Locate the cell with the specified text and output its [X, Y] center coordinate. 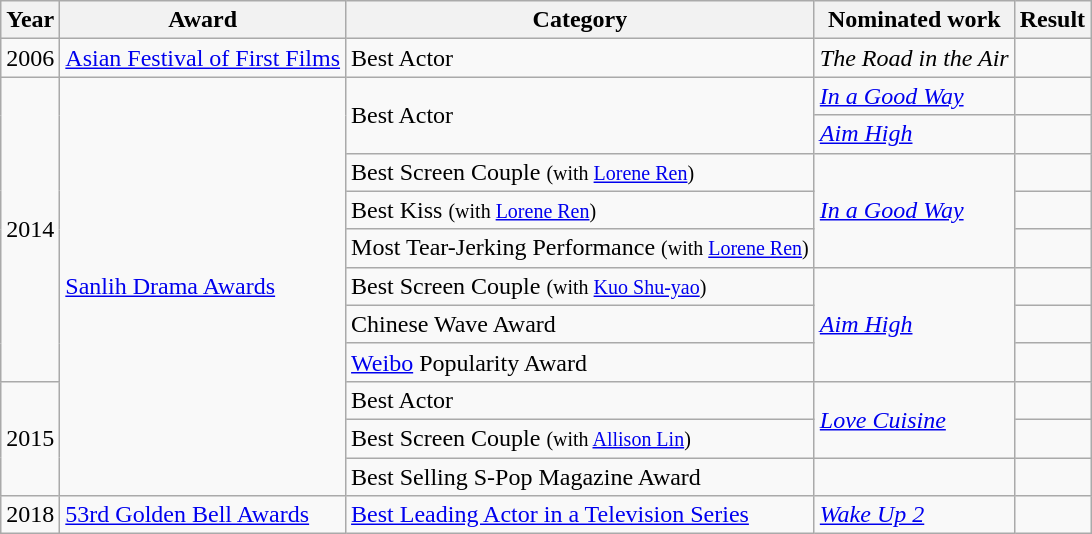
Sanlih Drama Awards [203, 286]
Best Kiss (with Lorene Ren) [580, 210]
Best Selling S-Pop Magazine Award [580, 477]
2015 [30, 438]
Wake Up 2 [914, 515]
Chinese Wave Award [580, 324]
Best Leading Actor in a Television Series [580, 515]
Love Cuisine [914, 419]
2018 [30, 515]
Award [203, 20]
2006 [30, 58]
Best Screen Couple (with Lorene Ren) [580, 172]
The Road in the Air [914, 58]
53rd Golden Bell Awards [203, 515]
Category [580, 20]
Weibo Popularity Award [580, 362]
Nominated work [914, 20]
2014 [30, 229]
Asian Festival of First Films [203, 58]
Most Tear-Jerking Performance (with Lorene Ren) [580, 248]
Best Screen Couple (with Allison Lin) [580, 438]
Result [1052, 20]
Year [30, 20]
Best Screen Couple (with Kuo Shu-yao) [580, 286]
